Find where the given text appears and provide that cell's center as [x, y] coordinate. 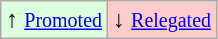
↑ Promoted [54, 20]
↓ Relegated [162, 20]
